Capture the cell that displays the provided text and extract its (X, Y) central coordinate. 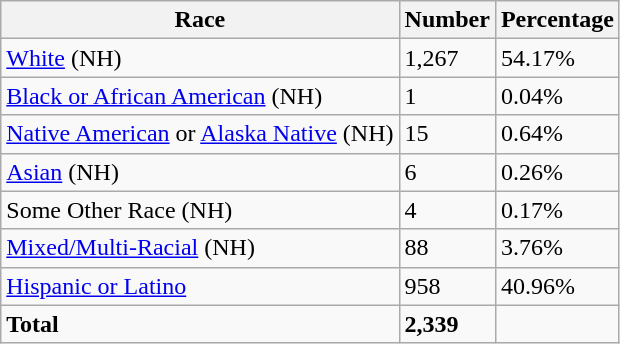
Black or African American (NH) (200, 96)
40.96% (557, 286)
0.64% (557, 134)
Race (200, 20)
Mixed/Multi-Racial (NH) (200, 248)
Percentage (557, 20)
Asian (NH) (200, 172)
15 (447, 134)
3.76% (557, 248)
6 (447, 172)
0.04% (557, 96)
1 (447, 96)
0.26% (557, 172)
958 (447, 286)
4 (447, 210)
0.17% (557, 210)
Some Other Race (NH) (200, 210)
88 (447, 248)
Total (200, 324)
Native American or Alaska Native (NH) (200, 134)
White (NH) (200, 58)
54.17% (557, 58)
1,267 (447, 58)
Number (447, 20)
2,339 (447, 324)
Hispanic or Latino (200, 286)
